Scan for the cell matching the given text and deliver its [X, Y] coordinate at center. 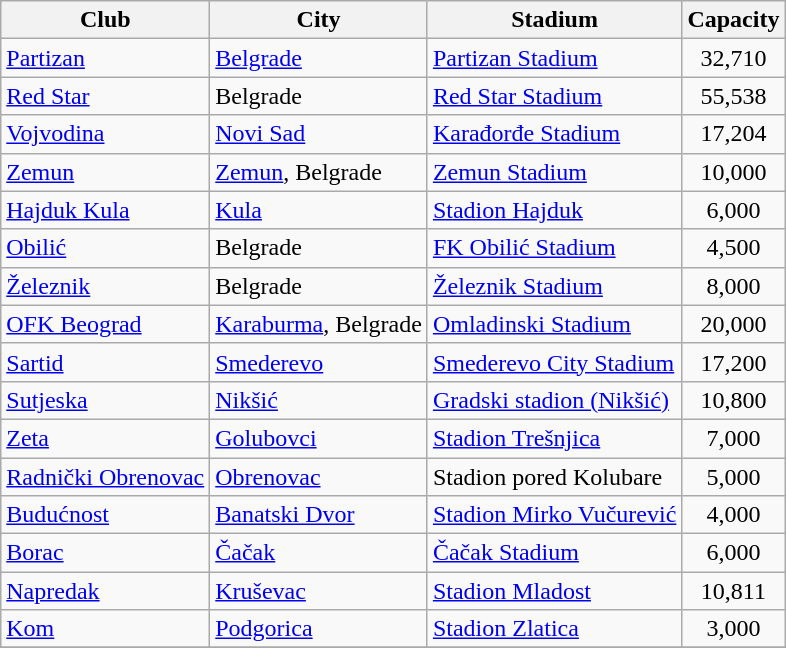
Borac [106, 553]
Zeta [106, 438]
Vojvodina [106, 134]
55,538 [734, 96]
Novi Sad [319, 134]
10,000 [734, 172]
Omladinski Stadium [554, 324]
3,000 [734, 629]
OFK Beograd [106, 324]
10,800 [734, 400]
Stadion Mirko Vučurević [554, 515]
Smederevo City Stadium [554, 362]
17,200 [734, 362]
Radnički Obrenovac [106, 477]
Zemun [106, 172]
Železnik Stadium [554, 286]
Stadion Trešnjica [554, 438]
Stadium [554, 20]
City [319, 20]
Hajduk Kula [106, 210]
4,500 [734, 248]
Železnik [106, 286]
32,710 [734, 58]
Red Star Stadium [554, 96]
Čačak Stadium [554, 553]
Podgorica [319, 629]
Karađorđe Stadium [554, 134]
10,811 [734, 591]
FK Obilić Stadium [554, 248]
Golubovci [319, 438]
Napredak [106, 591]
Red Star [106, 96]
Čačak [319, 553]
20,000 [734, 324]
Club [106, 20]
Stadion Mladost [554, 591]
4,000 [734, 515]
5,000 [734, 477]
Nikšić [319, 400]
17,204 [734, 134]
Kruševac [319, 591]
Karaburma, Belgrade [319, 324]
Obrenovac [319, 477]
Stadion Hajduk [554, 210]
Gradski stadion (Nikšić) [554, 400]
Sutjeska [106, 400]
Budućnost [106, 515]
Smederevo [319, 362]
Partizan Stadium [554, 58]
7,000 [734, 438]
Kula [319, 210]
Capacity [734, 20]
Sartid [106, 362]
Stadion pored Kolubare [554, 477]
Obilić [106, 248]
Partizan [106, 58]
Kom [106, 629]
8,000 [734, 286]
Stadion Zlatica [554, 629]
Banatski Dvor [319, 515]
Zemun, Belgrade [319, 172]
Zemun Stadium [554, 172]
